Detect which cell encompasses the target text, then output its [x, y] center coordinate. 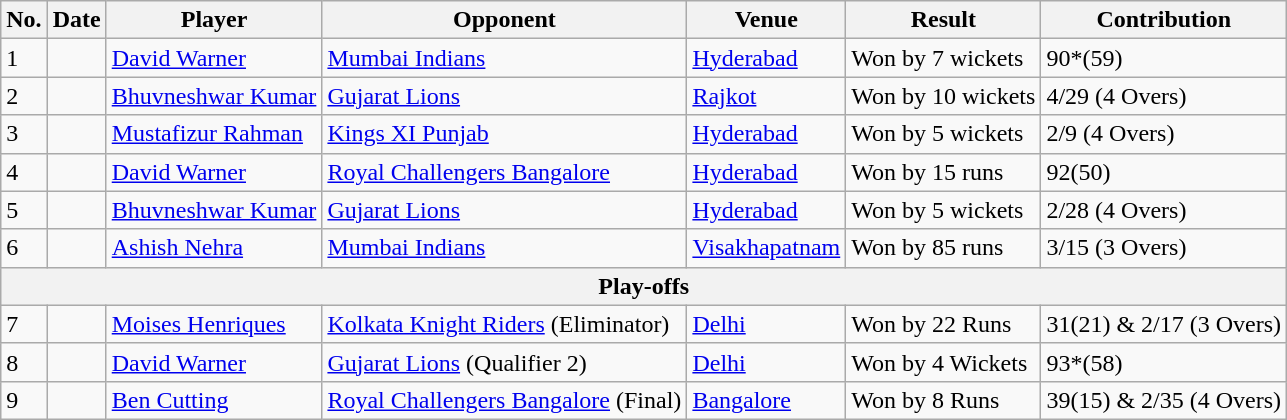
92(50) [1164, 172]
Kings XI Punjab [504, 134]
39(15) & 2/35 (4 Overs) [1164, 400]
3/15 (3 Overs) [1164, 248]
93*(58) [1164, 362]
Ben Cutting [214, 400]
No. [24, 20]
Moises Henriques [214, 324]
Won by 10 wickets [944, 96]
Gujarat Lions (Qualifier 2) [504, 362]
31(21) & 2/17 (3 Overs) [1164, 324]
Rajkot [766, 96]
Won by 4 Wickets [944, 362]
Visakhapatnam [766, 248]
2 [24, 96]
2/28 (4 Overs) [1164, 210]
7 [24, 324]
Royal Challengers Bangalore [504, 172]
Mustafizur Rahman [214, 134]
8 [24, 362]
4 [24, 172]
Opponent [504, 20]
Contribution [1164, 20]
Won by 85 runs [944, 248]
5 [24, 210]
Result [944, 20]
Royal Challengers Bangalore (Final) [504, 400]
Won by 22 Runs [944, 324]
1 [24, 58]
3 [24, 134]
Won by 8 Runs [944, 400]
Bangalore [766, 400]
Won by 7 wickets [944, 58]
9 [24, 400]
Player [214, 20]
4/29 (4 Overs) [1164, 96]
Date [76, 20]
Play-offs [644, 286]
Kolkata Knight Riders (Eliminator) [504, 324]
2/9 (4 Overs) [1164, 134]
Ashish Nehra [214, 248]
Venue [766, 20]
90*(59) [1164, 58]
Won by 15 runs [944, 172]
6 [24, 248]
